Determine the (X, Y) coordinate at the center of the cell enclosing the given text.  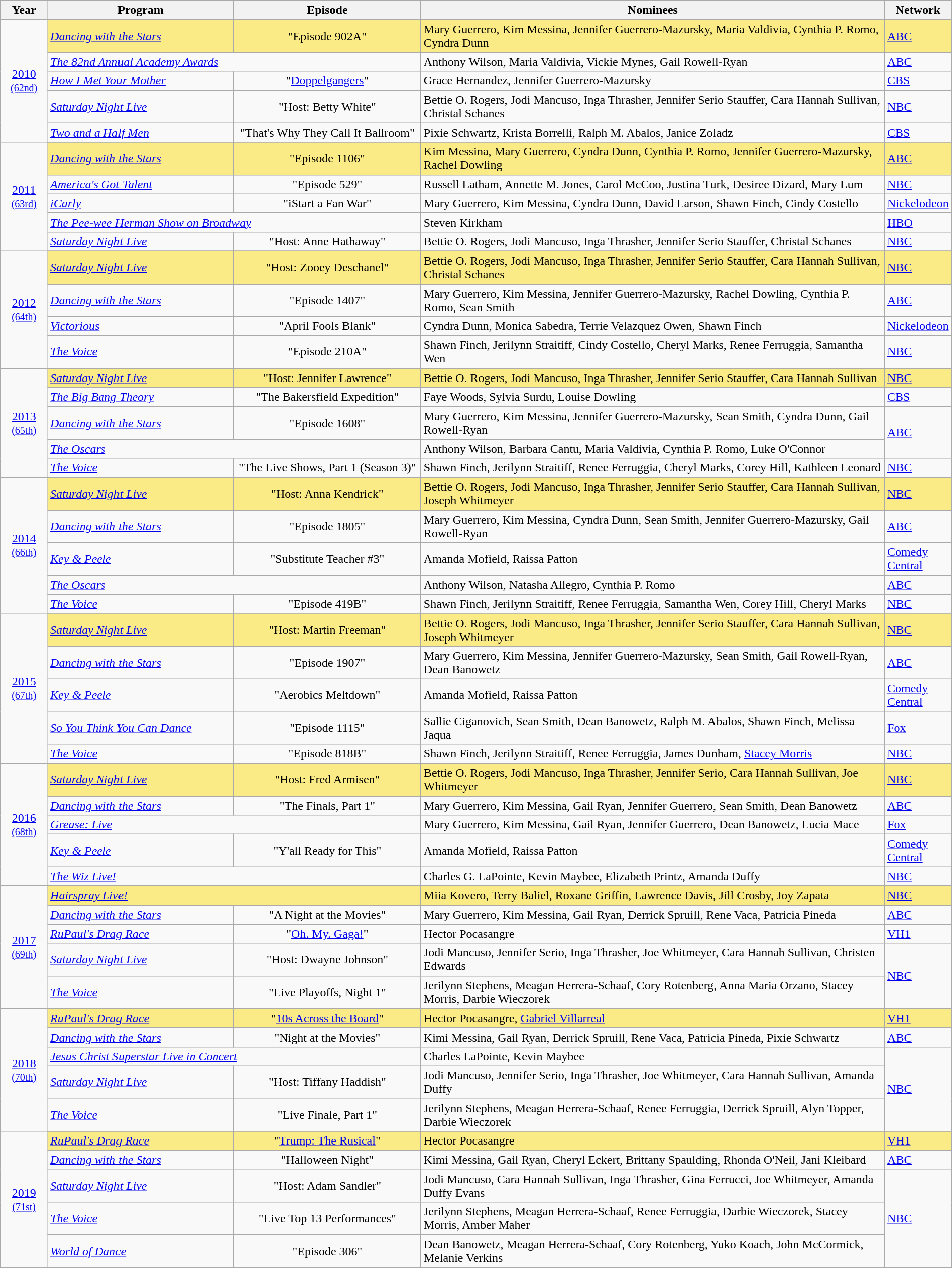
Anthony Wilson, Barbara Cantu, Maria Valdivia, Cynthia P. Romo, Luke O'Connor (653, 449)
"April Fools Blank" (327, 326)
2014(66th) (24, 545)
America's Got Talent (141, 184)
Mary Guerrero, Kim Messina, Cyndra Dunn, David Larson, Shawn Finch, Cindy Costello (653, 203)
Jerilynn Stephens, Meagan Herrera-Schaaf, Renee Ferruggia, Derrick Spruill, Alyn Topper, Darbie Wieczorek (653, 1114)
So You Think You Can Dance (141, 728)
The Pee-wee Herman Show on Broadway (234, 222)
Jesus Christ Superstar Live in Concert (234, 1056)
Charles LaPointe, Kevin Maybee (653, 1056)
Mary Guerrero, Kim Messina, Gail Ryan, Jennifer Guerrero, Sean Smith, Dean Banowetz (653, 806)
"Host: Tiffany Haddish" (327, 1082)
Victorious (141, 326)
"Episode 1407" (327, 300)
"Y'all Ready for This" (327, 850)
Shawn Finch, Jerilynn Straitiff, Renee Ferruggia, Cheryl Marks, Corey Hill, Kathleen Leonard (653, 468)
The Big Bang Theory (141, 397)
"Episode 1907" (327, 663)
Mary Guerrero, Kim Messina, Jennifer Guerrero-Mazursky, Sean Smith, Cyndra Dunn, Gail Rowell-Ryan (653, 423)
"A Night at the Movies" (327, 915)
"Doppelgangers" (327, 81)
Dean Banowetz, Meagan Herrera-Schaaf, Cory Rotenberg, Yuko Koach, John McCormick, Melanie Verkins (653, 1251)
Year (24, 10)
"Episode 306" (327, 1251)
"Host: Dwayne Johnson" (327, 960)
"Substitute Teacher #3" (327, 559)
Anthony Wilson, Natasha Allegro, Cynthia P. Romo (653, 585)
"Host: Jennifer Lawrence" (327, 378)
How I Met Your Mother (141, 81)
"That's Why They Call It Ballroom" (327, 133)
The 82nd Annual Academy Awards (234, 62)
Charles G. LaPointe, Kevin Maybee, Elizabeth Printz, Amanda Duffy (653, 876)
"Episode 1608" (327, 423)
"Host: Anne Hathaway" (327, 241)
2011(63rd) (24, 197)
iCarly (141, 203)
Jerilynn Stephens, Meagan Herrera-Schaaf, Cory Rotenberg, Anna Maria Orzano, Stacey Morris, Darbie Wieczorek (653, 992)
Episode (327, 10)
Anthony Wilson, Maria Valdivia, Vickie Mynes, Gail Rowell-Ryan (653, 62)
"Host: Fred Armisen" (327, 780)
Grace Hernandez, Jennifer Guerrero-Mazursky (653, 81)
Grease: Live (234, 825)
Shawn Finch, Jerilynn Straitiff, Renee Ferruggia, Samantha Wen, Corey Hill, Cheryl Marks (653, 604)
HBO (918, 222)
"Host: Betty White" (327, 106)
"Host: Martin Freeman" (327, 629)
Jodi Mancuso, Cara Hannah Sullivan, Inga Thrasher, Gina Ferrucci, Joe Whitmeyer, Amanda Duffy Evans (653, 1186)
"The Finals, Part 1" (327, 806)
Kimi Messina, Gail Ryan, Cheryl Eckert, Brittany Spaulding, Rhonda O'Neil, Jani Kleibard (653, 1160)
"Episode 818B" (327, 754)
The Wiz Live! (234, 876)
Hector Pocasangre, Gabriel Villarreal (653, 1018)
Nominees (653, 10)
2016(68th) (24, 825)
Kimi Messina, Gail Ryan, Derrick Spruill, Rene Vaca, Patricia Pineda, Pixie Schwartz (653, 1037)
"Episode 210A" (327, 352)
Shawn Finch, Jerilynn Straitiff, Cindy Costello, Cheryl Marks, Renee Ferruggia, Samantha Wen (653, 352)
Network (918, 10)
"Episode 902A" (327, 36)
2017(69th) (24, 947)
"Episode 1106" (327, 159)
Sallie Ciganovich, Sean Smith, Dean Banowetz, Ralph M. Abalos, Shawn Finch, Melissa Jaqua (653, 728)
"Night at the Movies" (327, 1037)
"The Bakersfield Expedition" (327, 397)
Jodi Mancuso, Jennifer Serio, Inga Thrasher, Joe Whitmeyer, Cara Hannah Sullivan, Christen Edwards (653, 960)
"Episode 419B" (327, 604)
"The Live Shows, Part 1 (Season 3)" (327, 468)
Program (141, 10)
"10s Across the Board" (327, 1018)
Mary Guerrero, Kim Messina, Jennifer Guerrero-Mazursky, Sean Smith, Gail Rowell-Ryan, Dean Banowetz (653, 663)
Mary Guerrero, Kim Messina, Cyndra Dunn, Sean Smith, Jennifer Guerrero-Mazursky, Gail Rowell-Ryan (653, 526)
Mary Guerrero, Kim Messina, Jennifer Guerrero-Mazursky, Maria Valdivia, Cynthia P. Romo, Cyndra Dunn (653, 36)
Bettie O. Rogers, Jodi Mancuso, Inga Thrasher, Jennifer Serio Stauffer, Cara Hannah Sullivan (653, 378)
2010(62nd) (24, 81)
Kim Messina, Mary Guerrero, Cyndra Dunn, Cynthia P. Romo, Jennifer Guerrero-Mazursky, Rachel Dowling (653, 159)
"Host: Zooey Deschanel" (327, 267)
"Trump: The Rusical" (327, 1141)
Bettie O. Rogers, Jodi Mancuso, Inga Thrasher, Jennifer Serio, Cara Hannah Sullivan, Joe Whitmeyer (653, 780)
Mary Guerrero, Kim Messina, Jennifer Guerrero-Mazursky, Rachel Dowling, Cynthia P. Romo, Sean Smith (653, 300)
Bettie O. Rogers, Jodi Mancuso, Inga Thrasher, Jennifer Serio Stauffer, Christal Schanes (653, 241)
"Host: Adam Sandler" (327, 1186)
Jodi Mancuso, Jennifer Serio, Inga Thrasher, Joe Whitmeyer, Cara Hannah Sullivan, Amanda Duffy (653, 1082)
Shawn Finch, Jerilynn Straitiff, Renee Ferruggia, James Dunham, Stacey Morris (653, 754)
Mary Guerrero, Kim Messina, Gail Ryan, Derrick Spruill, Rene Vaca, Patricia Pineda (653, 915)
Hairspray Live! (234, 896)
Miia Kovero, Terry Baliel, Roxane Griffin, Lawrence Davis, Jill Crosby, Joy Zapata (653, 896)
Russell Latham, Annette M. Jones, Carol McCoo, Justina Turk, Desiree Dizard, Mary Lum (653, 184)
2018(70th) (24, 1070)
Mary Guerrero, Kim Messina, Gail Ryan, Jennifer Guerrero, Dean Banowetz, Lucia Mace (653, 825)
Cyndra Dunn, Monica Sabedra, Terrie Velazquez Owen, Shawn Finch (653, 326)
2019(71st) (24, 1200)
2013(65th) (24, 423)
2015(67th) (24, 688)
"Halloween Night" (327, 1160)
"iStart a Fan War" (327, 203)
"Oh. My. Gaga!" (327, 934)
Pixie Schwartz, Krista Borrelli, Ralph M. Abalos, Janice Zoladz (653, 133)
"Episode 529" (327, 184)
"Host: Anna Kendrick" (327, 494)
Steven Kirkham (653, 222)
"Aerobics Meltdown" (327, 695)
World of Dance (141, 1251)
Faye Woods, Sylvia Surdu, Louise Dowling (653, 397)
"Live Playoffs, Night 1" (327, 992)
"Live Top 13 Performances" (327, 1219)
Jerilynn Stephens, Meagan Herrera-Schaaf, Renee Ferruggia, Darbie Wieczorek, Stacey Morris, Amber Maher (653, 1219)
"Episode 1805" (327, 526)
"Live Finale, Part 1" (327, 1114)
2012(64th) (24, 309)
"Episode 1115" (327, 728)
Two and a Half Men (141, 133)
